Determine the [x, y] coordinate at the center of the cell enclosing the given text.  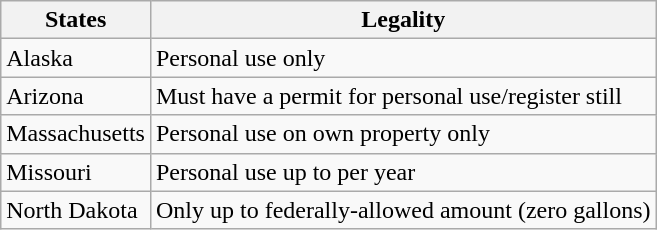
Personal use up to per year [403, 172]
Alaska [76, 58]
Massachusetts [76, 134]
Missouri [76, 172]
Arizona [76, 96]
Only up to federally-allowed amount (zero gallons) [403, 210]
Legality [403, 20]
Must have a permit for personal use/register still [403, 96]
Personal use on own property only [403, 134]
States [76, 20]
Personal use only [403, 58]
North Dakota [76, 210]
